From the cell containing the given text, extract its center point as [x, y] coordinate. 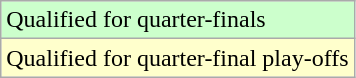
Qualified for quarter-finals [178, 20]
Qualified for quarter-final play-offs [178, 58]
